Extract the (x, y) coordinate from the center of the cell holding the provided text.  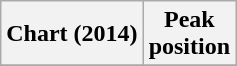
Peakposition (189, 34)
Chart (2014) (72, 34)
